Determine the (x, y) coordinate at the center of the cell enclosing the given text.  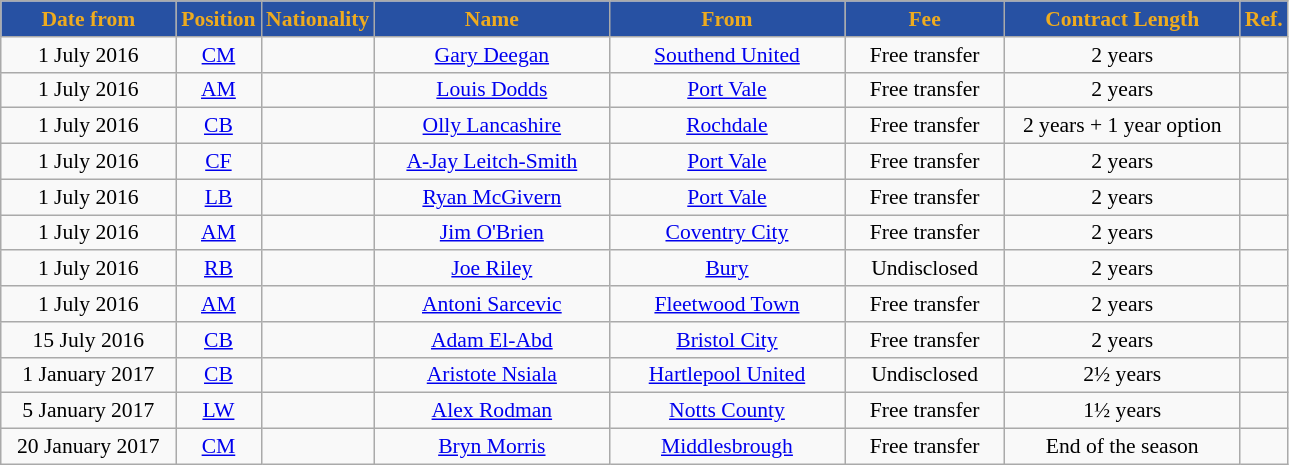
Hartlepool United (726, 375)
Date from (88, 19)
RB (218, 269)
1½ years (1122, 411)
Notts County (726, 411)
Gary Deegan (492, 55)
20 January 2017 (88, 447)
Fleetwood Town (726, 304)
Rochdale (726, 126)
Adam El-Abd (492, 340)
Antoni Sarcevic (492, 304)
Position (218, 19)
1 January 2017 (88, 375)
Coventry City (726, 233)
Ryan McGivern (492, 197)
Middlesbrough (726, 447)
Alex Rodman (492, 411)
From (726, 19)
LB (218, 197)
Aristote Nsiala (492, 375)
Ref. (1264, 19)
2½ years (1122, 375)
CF (218, 162)
Fee (925, 19)
Joe Riley (492, 269)
End of the season (1122, 447)
A-Jay Leitch-Smith (492, 162)
Olly Lancashire (492, 126)
Bryn Morris (492, 447)
LW (218, 411)
15 July 2016 (88, 340)
Contract Length (1122, 19)
Jim O'Brien (492, 233)
Louis Dodds (492, 90)
5 January 2017 (88, 411)
Name (492, 19)
Southend United (726, 55)
Bury (726, 269)
2 years + 1 year option (1122, 126)
Bristol City (726, 340)
Nationality (318, 19)
